Scan for the cell matching the given text and deliver its [x, y] coordinate at center. 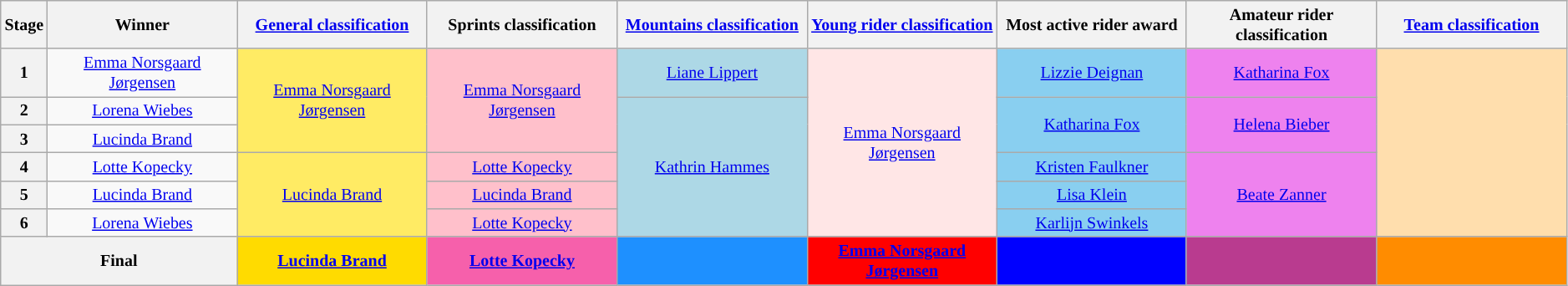
Mountains classification [712, 25]
Beate Zanner [1281, 195]
Lizzie Deignan [1093, 74]
1 [24, 74]
Winner [142, 25]
Kathrin Hammes [712, 167]
Helena Bieber [1281, 125]
Stage [24, 25]
2 [24, 110]
General classification [332, 25]
Young rider classification [902, 25]
6 [24, 222]
Karlijn Swinkels [1093, 222]
3 [24, 139]
5 [24, 194]
Final [119, 261]
Kristen Faulkner [1093, 167]
Team classification [1472, 25]
Lisa Klein [1093, 194]
Sprints classification [521, 25]
Amateur rider classification [1281, 25]
Most active rider award [1093, 25]
Liane Lippert [712, 74]
4 [24, 167]
